Output the (X, Y) coordinate of the center of the cell containing the given text.  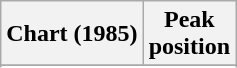
Peakposition (189, 34)
Chart (1985) (72, 34)
